For the text-containing cell, return its midpoint in [x, y] coordinate format. 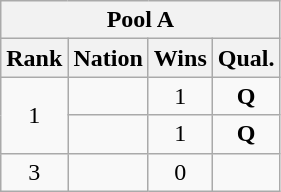
Qual. [246, 58]
Wins [180, 58]
Rank [34, 58]
Pool A [140, 20]
3 [34, 172]
Nation [108, 58]
0 [180, 172]
